Pinpoint the cell where the given text exists, returning its (x, y) midpoint coordinate. 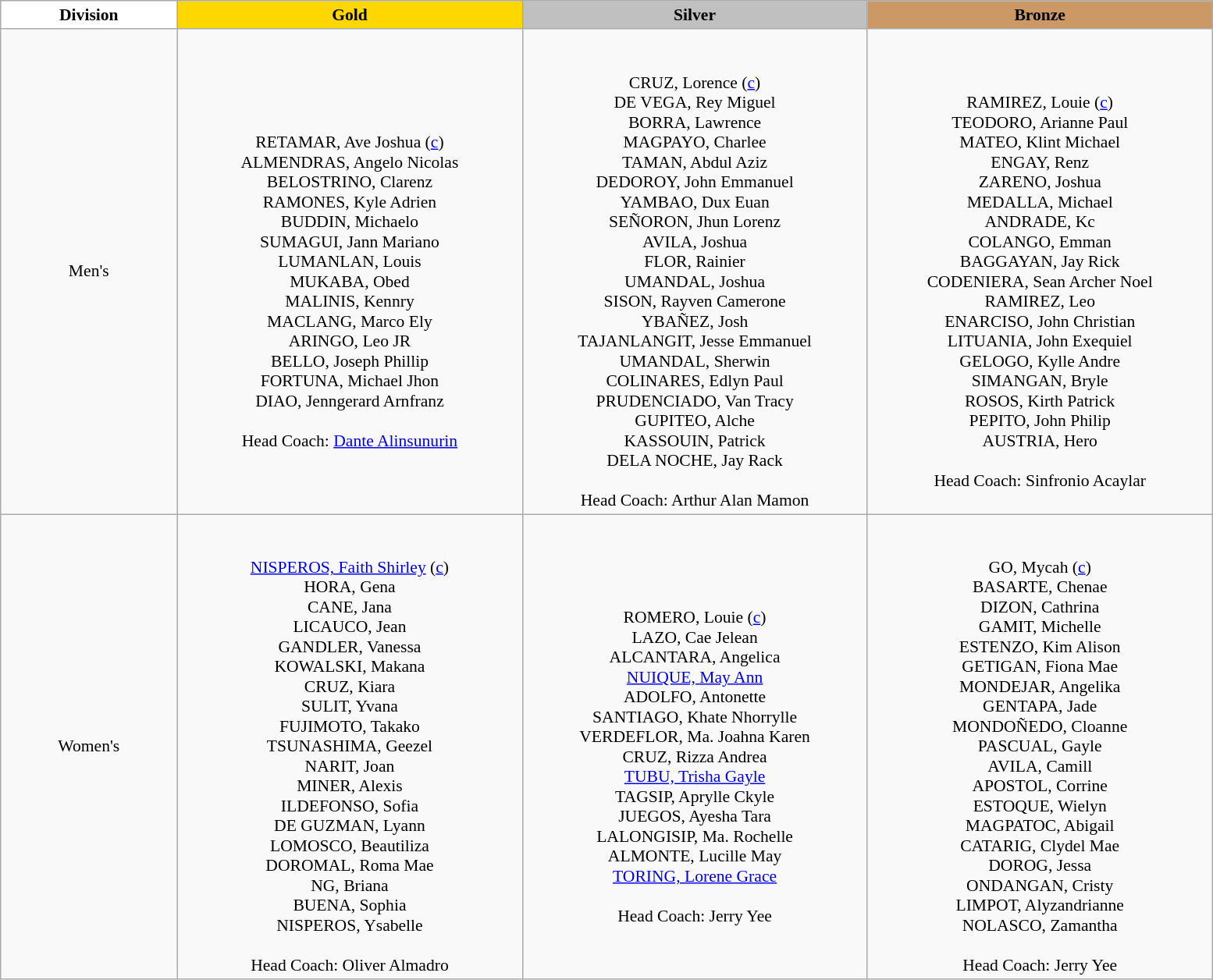
Bronze (1040, 15)
Women's (89, 747)
Gold (350, 15)
Silver (695, 15)
Division (89, 15)
Men's (89, 272)
